Provide the [x, y] coordinate of the cell's center where the given text is located.  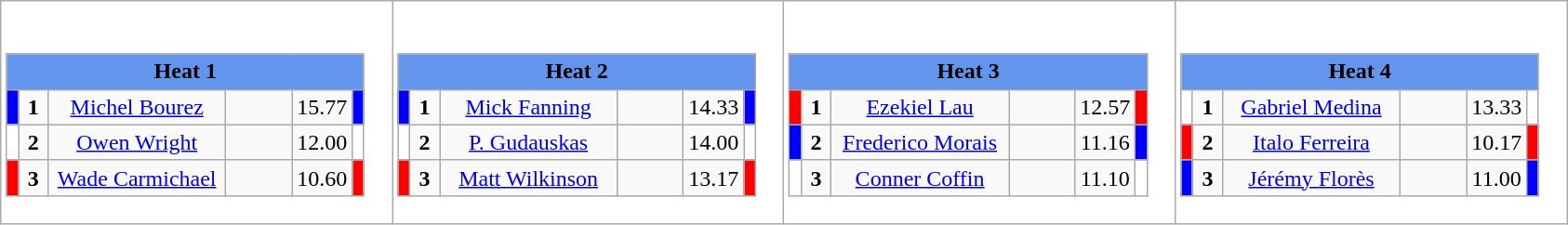
14.00 [714, 142]
Heat 4 1 Gabriel Medina 13.33 2 Italo Ferreira 10.17 3 Jérémy Florès 11.00 [1371, 112]
10.17 [1497, 142]
Heat 1 [185, 72]
11.00 [1497, 178]
Jérémy Florès [1311, 178]
13.17 [714, 178]
Wade Carmichael [138, 178]
Italo Ferreira [1311, 142]
12.57 [1105, 107]
11.16 [1105, 142]
Matt Wilkinson [528, 178]
15.77 [322, 107]
Heat 4 [1360, 72]
10.60 [322, 178]
12.00 [322, 142]
Frederico Morais [921, 142]
Heat 2 1 Mick Fanning 14.33 2 P. Gudauskas 14.00 3 Matt Wilkinson 13.17 [588, 112]
Heat 1 1 Michel Bourez 15.77 2 Owen Wright 12.00 3 Wade Carmichael 10.60 [197, 112]
13.33 [1497, 107]
Conner Coffin [921, 178]
Gabriel Medina [1311, 107]
Heat 3 1 Ezekiel Lau 12.57 2 Frederico Morais 11.16 3 Conner Coffin 11.10 [980, 112]
14.33 [714, 107]
11.10 [1105, 178]
Ezekiel Lau [921, 107]
Heat 2 [577, 72]
Owen Wright [138, 142]
P. Gudauskas [528, 142]
Michel Bourez [138, 107]
Mick Fanning [528, 107]
Heat 3 [968, 72]
